Output the [X, Y] coordinate of the center of the cell containing the given text.  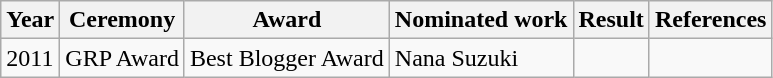
Award [286, 20]
Nominated work [481, 20]
References [710, 20]
Ceremony [122, 20]
GRP Award [122, 58]
Best Blogger Award [286, 58]
Result [611, 20]
Year [30, 20]
Nana Suzuki [481, 58]
2011 [30, 58]
